Scan for the cell matching the given text and deliver its (X, Y) coordinate at center. 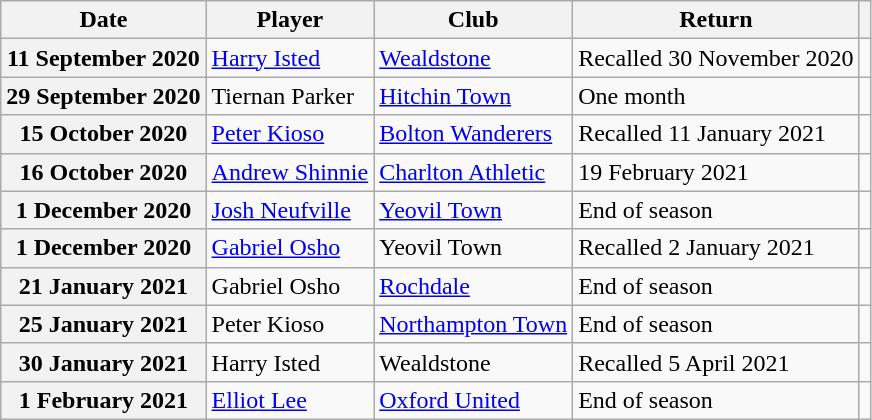
19 February 2021 (716, 172)
Northampton Town (474, 324)
Return (716, 20)
30 January 2021 (104, 362)
Charlton Athletic (474, 172)
Club (474, 20)
Hitchin Town (474, 96)
Recalled 2 January 2021 (716, 248)
Date (104, 20)
Recalled 11 January 2021 (716, 134)
Elliot Lee (290, 400)
1 February 2021 (104, 400)
One month (716, 96)
25 January 2021 (104, 324)
21 January 2021 (104, 286)
Oxford United (474, 400)
Bolton Wanderers (474, 134)
Rochdale (474, 286)
Andrew Shinnie (290, 172)
Josh Neufville (290, 210)
Recalled 30 November 2020 (716, 58)
15 October 2020 (104, 134)
Player (290, 20)
11 September 2020 (104, 58)
Tiernan Parker (290, 96)
Recalled 5 April 2021 (716, 362)
16 October 2020 (104, 172)
29 September 2020 (104, 96)
